Return (X, Y) of the center of cell containing provided text 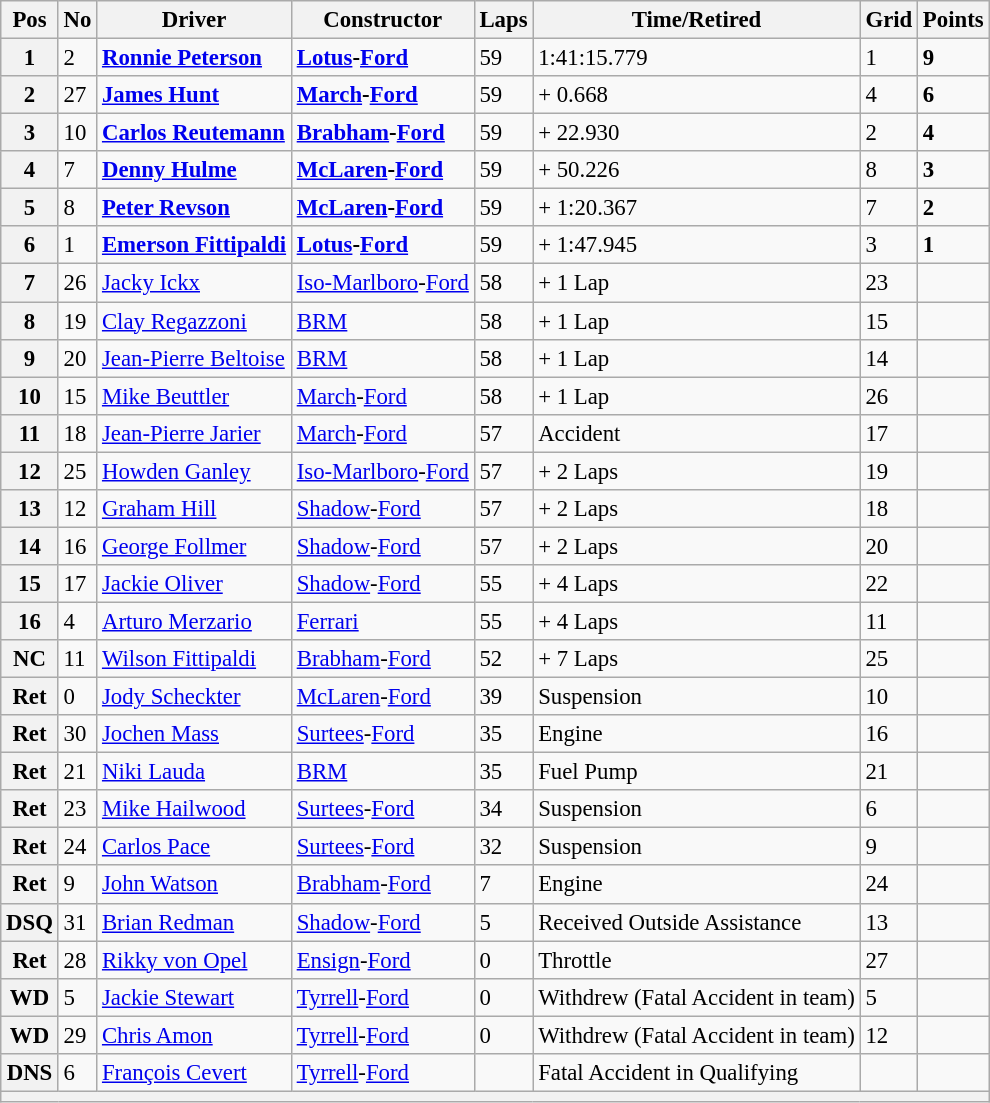
NC (30, 659)
+ 7 Laps (696, 659)
1:41:15.779 (696, 58)
DSQ (30, 922)
Wilson Fittipaldi (194, 659)
+ 1:20.367 (696, 208)
+ 0.668 (696, 95)
DNS (30, 1073)
22 (888, 584)
Driver (194, 20)
Received Outside Assistance (696, 922)
Time/Retired (696, 20)
Brian Redman (194, 922)
Jackie Stewart (194, 997)
George Follmer (194, 546)
Denny Hulme (194, 170)
Points (954, 20)
James Hunt (194, 95)
39 (504, 697)
Ronnie Peterson (194, 58)
Jean-Pierre Jarier (194, 433)
Jochen Mass (194, 734)
Niki Lauda (194, 772)
Graham Hill (194, 509)
Carlos Reutemann (194, 133)
29 (77, 1035)
Grid (888, 20)
+ 1:47.945 (696, 245)
Arturo Merzario (194, 621)
34 (504, 809)
Jean-Pierre Beltoise (194, 358)
John Watson (194, 885)
Jacky Ickx (194, 283)
Throttle (696, 960)
Constructor (382, 20)
+ 22.930 (696, 133)
Mike Beuttler (194, 396)
Pos (30, 20)
Mike Hailwood (194, 809)
Laps (504, 20)
Ferrari (382, 621)
Ensign-Ford (382, 960)
28 (77, 960)
Chris Amon (194, 1035)
Rikky von Opel (194, 960)
Emerson Fittipaldi (194, 245)
No (77, 20)
32 (504, 847)
31 (77, 922)
Clay Regazzoni (194, 321)
François Cevert (194, 1073)
Accident (696, 433)
Peter Revson (194, 208)
30 (77, 734)
+ 50.226 (696, 170)
Howden Ganley (194, 471)
Fatal Accident in Qualifying (696, 1073)
Carlos Pace (194, 847)
Jackie Oliver (194, 584)
Jody Scheckter (194, 697)
Fuel Pump (696, 772)
52 (504, 659)
